Provide the (X, Y) coordinate of the cell's center where the given text is located.  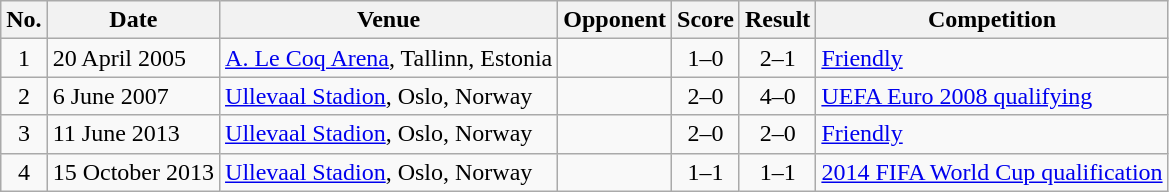
UEFA Euro 2008 qualifying (992, 96)
Venue (389, 20)
Opponent (615, 20)
4–0 (777, 96)
11 June 2013 (133, 134)
2–1 (777, 58)
No. (24, 20)
1–0 (706, 58)
A. Le Coq Arena, Tallinn, Estonia (389, 58)
15 October 2013 (133, 172)
Result (777, 20)
2 (24, 96)
6 June 2007 (133, 96)
Competition (992, 20)
1 (24, 58)
3 (24, 134)
20 April 2005 (133, 58)
Date (133, 20)
Score (706, 20)
2014 FIFA World Cup qualification (992, 172)
4 (24, 172)
